For the text-containing cell, return its midpoint in (X, Y) coordinate format. 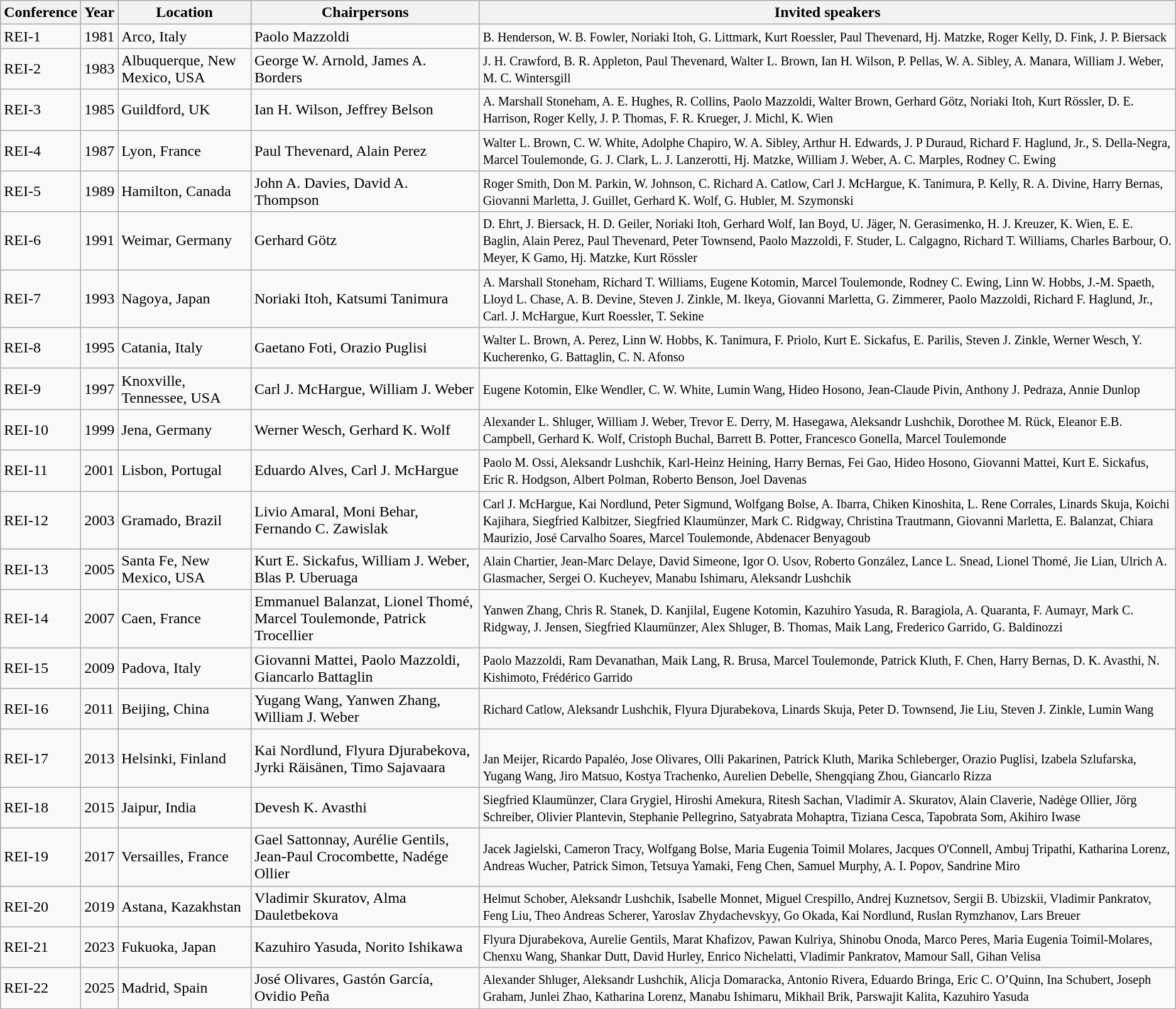
Conference (41, 13)
Albuquerque, New Mexico, USA (185, 69)
B. Henderson, W. B. Fowler, Noriaki Itoh, G. Littmark, Kurt Roessler, Paul Thevenard, Hj. Matzke, Roger Kelly, D. Fink, J. P. Biersack (827, 36)
2019 (99, 906)
1983 (99, 69)
2023 (99, 947)
Richard Catlow, Aleksandr Lushchik, Flyura Djurabekova, Linards Skuja, Peter D. Townsend, Jie Liu, Steven J. Zinkle, Lumin Wang (827, 709)
Chairpersons (365, 13)
Emmanuel Balanzat, Lionel Thomé, Marcel Toulemonde, Patrick Trocellier (365, 619)
REI-5 (41, 191)
REI-11 (41, 470)
1989 (99, 191)
2015 (99, 808)
REI-3 (41, 109)
1995 (99, 348)
REI-12 (41, 520)
Knoxville, Tennessee, USA (185, 388)
Location (185, 13)
Gaetano Foti, Orazio Puglisi (365, 348)
Helsinki, Finland (185, 758)
Yugang Wang, Yanwen Zhang, William J. Weber (365, 709)
Livio Amaral, Moni Behar, Fernando C. Zawislak (365, 520)
Arco, Italy (185, 36)
Carl J. McHargue, William J. Weber (365, 388)
1993 (99, 298)
1987 (99, 151)
1985 (99, 109)
Jena, Germany (185, 430)
Padova, Italy (185, 668)
Santa Fe, New Mexico, USA (185, 569)
Fukuoka, Japan (185, 947)
Giovanni Mattei, Paolo Mazzoldi, Giancarlo Battaglin (365, 668)
Catania, Italy (185, 348)
1981 (99, 36)
REI-18 (41, 808)
1997 (99, 388)
REI-16 (41, 709)
Kurt E. Sickafus, William J. Weber, Blas P. Uberuaga (365, 569)
Lyon, France (185, 151)
Kai Nordlund, Flyura Djurabekova, Jyrki Räisänen, Timo Sajavaara (365, 758)
Jaipur, India (185, 808)
REI-22 (41, 988)
Invited speakers (827, 13)
REI-8 (41, 348)
John A. Davies, David A. Thompson (365, 191)
Kazuhiro Yasuda, Norito Ishikawa (365, 947)
2001 (99, 470)
2005 (99, 569)
REI-2 (41, 69)
REI-13 (41, 569)
Gerhard Götz (365, 241)
2025 (99, 988)
Paolo Mazzoldi (365, 36)
Weimar, Germany (185, 241)
2007 (99, 619)
2011 (99, 709)
Eugene Kotomin, Elke Wendler, C. W. White, Lumin Wang, Hideo Hosono, Jean-Claude Pivin, Anthony J. Pedraza, Annie Dunlop (827, 388)
REI-19 (41, 857)
REI-7 (41, 298)
José Olivares, Gastón García, Ovidio Peña (365, 988)
REI-1 (41, 36)
Noriaki Itoh, Katsumi Tanimura (365, 298)
Madrid, Spain (185, 988)
REI-9 (41, 388)
REI-14 (41, 619)
Guildford, UK (185, 109)
2003 (99, 520)
REI-6 (41, 241)
Year (99, 13)
Ian H. Wilson, Jeffrey Belson (365, 109)
REI-15 (41, 668)
2009 (99, 668)
REI-21 (41, 947)
Eduardo Alves, Carl J. McHargue (365, 470)
Beijing, China (185, 709)
Paul Thevenard, Alain Perez (365, 151)
Versailles, France (185, 857)
2017 (99, 857)
Werner Wesch, Gerhard K. Wolf (365, 430)
2013 (99, 758)
Hamilton, Canada (185, 191)
REI-10 (41, 430)
Nagoya, Japan (185, 298)
Lisbon, Portugal (185, 470)
Devesh K. Avasthi (365, 808)
Caen, France (185, 619)
Gael Sattonnay, Aurélie Gentils, Jean-Paul Crocombette, Nadége Ollier (365, 857)
REI-17 (41, 758)
Vladimir Skuratov, Alma Dauletbekova (365, 906)
1999 (99, 430)
REI-4 (41, 151)
Gramado, Brazil (185, 520)
George W. Arnold, James A. Borders (365, 69)
1991 (99, 241)
Astana, Kazakhstan (185, 906)
REI-20 (41, 906)
